For the text-containing cell, return its midpoint in (X, Y) coordinate format. 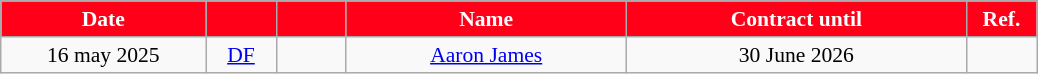
30 June 2026 (796, 55)
Date (104, 19)
Contract until (796, 19)
DF (241, 55)
Ref. (1001, 19)
16 may 2025 (104, 55)
Name (486, 19)
Aaron James (486, 55)
